Extract the [x, y] coordinate from the center of the cell holding the provided text.  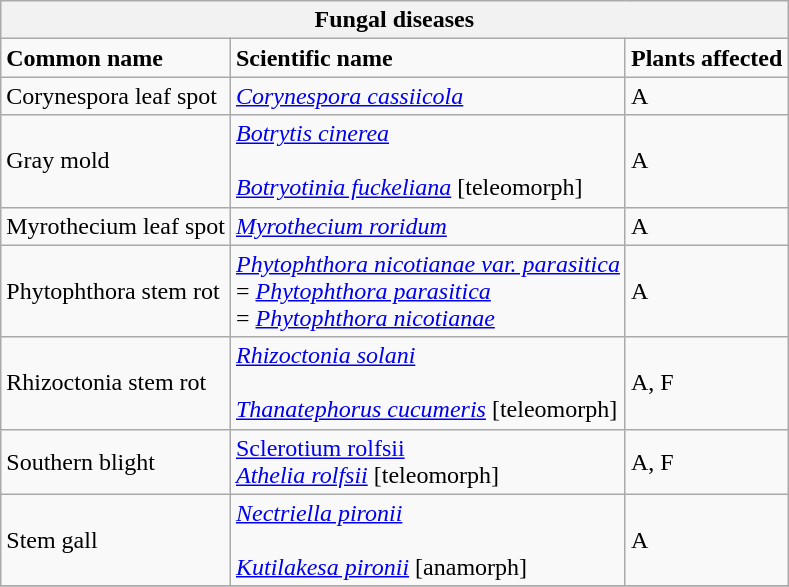
Gray mold [116, 161]
Common name [116, 58]
Corynespora cassiicola [428, 96]
Plants affected [706, 58]
Rhizoctonia stem rot [116, 383]
Myrothecium roridum [428, 226]
Rhizoctonia solaniThanatephorus cucumeris [teleomorph] [428, 383]
Nectriella pironiiKutilakesa pironii [anamorph] [428, 540]
Southern blight [116, 462]
Sclerotium rolfsiiAthelia rolfsii [teleomorph] [428, 462]
Botrytis cinereaBotryotinia fuckeliana [teleomorph] [428, 161]
Stem gall [116, 540]
Fungal diseases [394, 20]
Myrothecium leaf spot [116, 226]
Phytophthora stem rot [116, 291]
Scientific name [428, 58]
Phytophthora nicotianae var. parasitica = Phytophthora parasitica = Phytophthora nicotianae [428, 291]
Corynespora leaf spot [116, 96]
